Extract the (x, y) coordinate from the center of the cell holding the provided text.  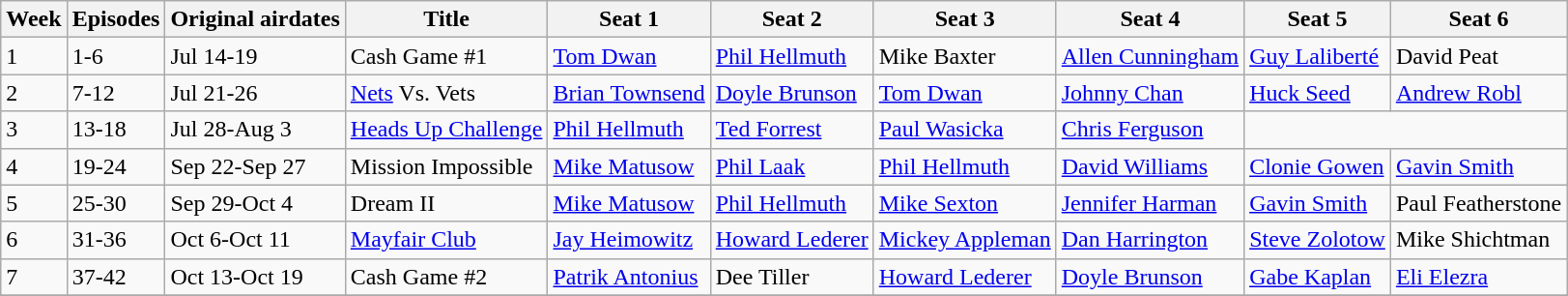
Jennifer Harman (1150, 203)
David Williams (1150, 166)
Brian Townsend (629, 93)
Title (446, 19)
Chris Ferguson (1150, 130)
4 (34, 166)
Steve Zolotow (1318, 240)
1 (34, 56)
Sep 22-Sep 27 (255, 166)
David Peat (1478, 56)
Sep 29-Oct 4 (255, 203)
Ted Forrest (792, 130)
Mike Sexton (964, 203)
3 (34, 130)
6 (34, 240)
Jay Heimowitz (629, 240)
Cash Game #2 (446, 277)
Phil Laak (792, 166)
Jul 28-Aug 3 (255, 130)
37-42 (116, 277)
Jul 21-26 (255, 93)
Guy Laliberté (1318, 56)
7-12 (116, 93)
Eli Elezra (1478, 277)
Dee Tiller (792, 277)
Seat 5 (1318, 19)
Mayfair Club (446, 240)
Jul 14-19 (255, 56)
Seat 2 (792, 19)
Allen Cunningham (1150, 56)
Seat 6 (1478, 19)
Mission Impossible (446, 166)
Andrew Robl (1478, 93)
Nets Vs. Vets (446, 93)
Dream II (446, 203)
31-36 (116, 240)
Week (34, 19)
Gabe Kaplan (1318, 277)
2 (34, 93)
Episodes (116, 19)
Mickey Appleman (964, 240)
Johnny Chan (1150, 93)
Mike Baxter (964, 56)
Clonie Gowen (1318, 166)
Mike Shichtman (1478, 240)
13-18 (116, 130)
Huck Seed (1318, 93)
7 (34, 277)
Patrik Antonius (629, 277)
Seat 1 (629, 19)
Cash Game #1 (446, 56)
19-24 (116, 166)
Dan Harrington (1150, 240)
Seat 3 (964, 19)
Oct 13-Oct 19 (255, 277)
Paul Wasicka (964, 130)
Heads Up Challenge (446, 130)
Oct 6-Oct 11 (255, 240)
Paul Featherstone (1478, 203)
5 (34, 203)
Seat 4 (1150, 19)
Original airdates (255, 19)
1-6 (116, 56)
25-30 (116, 203)
